Locate the cell with the specified text and output its (x, y) center coordinate. 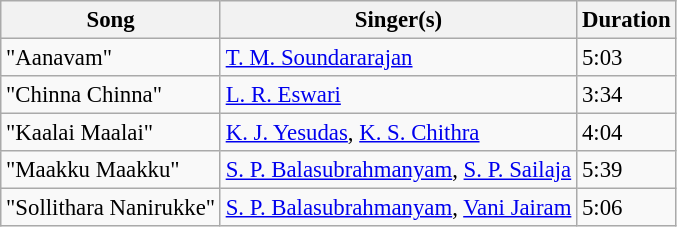
"Aanavam" (111, 58)
3:34 (626, 95)
S. P. Balasubrahmanyam, S. P. Sailaja (398, 170)
5:06 (626, 208)
"Maakku Maakku" (111, 170)
Duration (626, 20)
5:39 (626, 170)
5:03 (626, 58)
Song (111, 20)
T. M. Soundararajan (398, 58)
"Sollithara Nanirukke" (111, 208)
S. P. Balasubrahmanyam, Vani Jairam (398, 208)
4:04 (626, 133)
Singer(s) (398, 20)
L. R. Eswari (398, 95)
K. J. Yesudas, K. S. Chithra (398, 133)
"Chinna Chinna" (111, 95)
"Kaalai Maalai" (111, 133)
